Detect which cell encompasses the target text, then output its (X, Y) center coordinate. 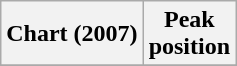
Chart (2007) (72, 34)
Peakposition (189, 34)
